Output the [X, Y] coordinate of the center of the cell containing the given text.  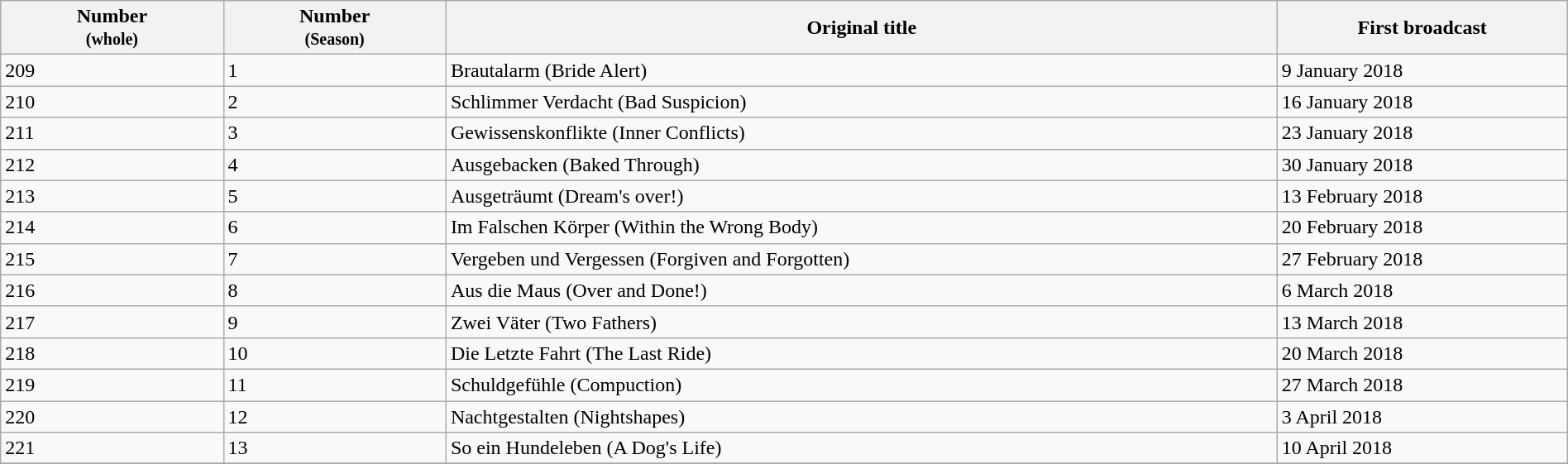
Schuldgefühle (Compuction) [862, 385]
Ausgebacken (Baked Through) [862, 165]
27 March 2018 [1422, 385]
23 January 2018 [1422, 133]
219 [112, 385]
3 April 2018 [1422, 416]
11 [334, 385]
Number (whole) [112, 28]
16 January 2018 [1422, 102]
215 [112, 259]
Ausgeträumt (Dream's over!) [862, 196]
Die Letzte Fahrt (The Last Ride) [862, 353]
Number (Season) [334, 28]
6 [334, 227]
7 [334, 259]
Vergeben und Vergessen (Forgiven and Forgotten) [862, 259]
Im Falschen Körper (Within the Wrong Body) [862, 227]
Gewissenskonflikte (Inner Conflicts) [862, 133]
Original title [862, 28]
220 [112, 416]
211 [112, 133]
13 February 2018 [1422, 196]
10 [334, 353]
Aus die Maus (Over and Done!) [862, 290]
221 [112, 448]
27 February 2018 [1422, 259]
4 [334, 165]
6 March 2018 [1422, 290]
20 February 2018 [1422, 227]
213 [112, 196]
So ein Hundeleben (A Dog's Life) [862, 448]
2 [334, 102]
212 [112, 165]
12 [334, 416]
10 April 2018 [1422, 448]
9 [334, 322]
209 [112, 70]
Brautalarm (Bride Alert) [862, 70]
210 [112, 102]
5 [334, 196]
218 [112, 353]
9 January 2018 [1422, 70]
13 [334, 448]
216 [112, 290]
13 March 2018 [1422, 322]
Nachtgestalten (Nightshapes) [862, 416]
3 [334, 133]
1 [334, 70]
20 March 2018 [1422, 353]
Zwei Väter (Two Fathers) [862, 322]
30 January 2018 [1422, 165]
First broadcast [1422, 28]
Schlimmer Verdacht (Bad Suspicion) [862, 102]
8 [334, 290]
217 [112, 322]
214 [112, 227]
